Find where the given text appears and provide that cell's center as (x, y) coordinate. 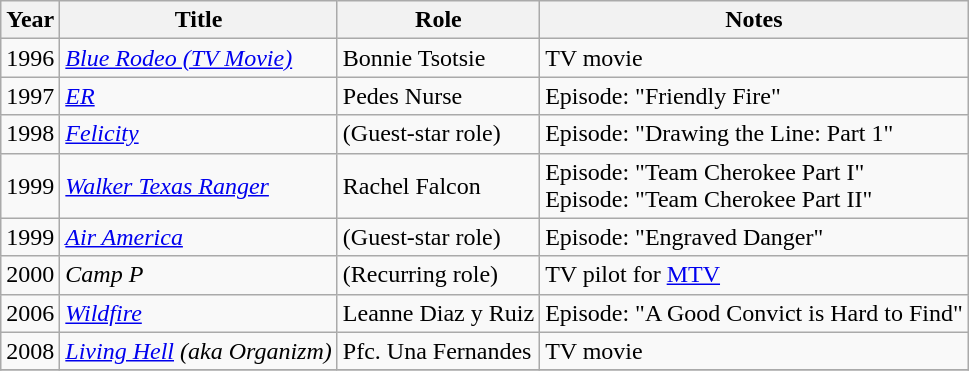
Notes (754, 20)
TV pilot for MTV (754, 275)
Episode: "Drawing the Line: Part 1" (754, 134)
Camp P (198, 275)
Leanne Diaz y Ruiz (438, 313)
2008 (30, 351)
Episode: "Engraved Danger" (754, 237)
Rachel Falcon (438, 186)
Blue Rodeo (TV Movie) (198, 58)
1998 (30, 134)
(Recurring role) (438, 275)
Role (438, 20)
Episode: "Team Cherokee Part I"Episode: "Team Cherokee Part II" (754, 186)
Bonnie Tsotsie (438, 58)
1997 (30, 96)
Episode: "Friendly Fire" (754, 96)
Walker Texas Ranger (198, 186)
Year (30, 20)
Pfc. Una Fernandes (438, 351)
Air America (198, 237)
ER (198, 96)
Title (198, 20)
2006 (30, 313)
Wildfire (198, 313)
2000 (30, 275)
Felicity (198, 134)
Pedes Nurse (438, 96)
Living Hell (aka Organizm) (198, 351)
1996 (30, 58)
Episode: "A Good Convict is Hard to Find" (754, 313)
